Return the (x, y) coordinate for the center point of the cell that contains the specified text.  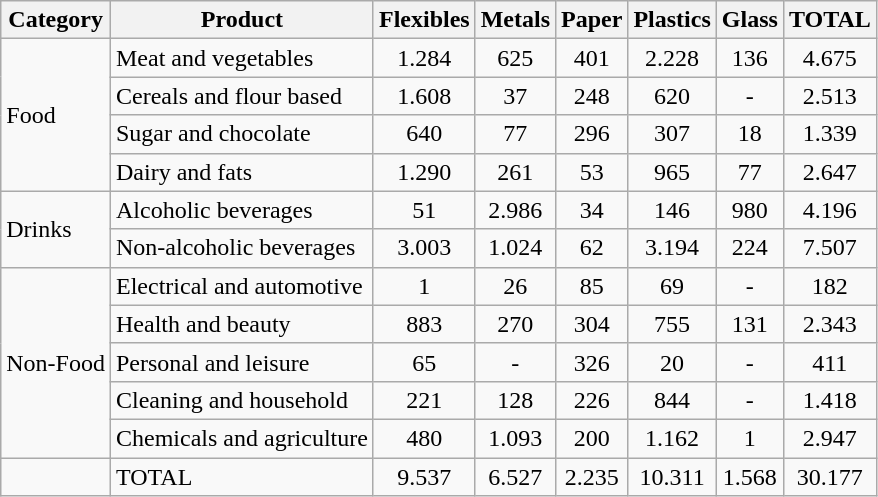
146 (672, 210)
296 (592, 134)
2.986 (515, 210)
Glass (750, 20)
620 (672, 96)
65 (424, 362)
69 (672, 286)
1.024 (515, 248)
2.343 (830, 324)
965 (672, 172)
Cereals and flour based (242, 96)
248 (592, 96)
Dairy and fats (242, 172)
226 (592, 400)
Paper (592, 20)
Non-alcoholic beverages (242, 248)
1.290 (424, 172)
37 (515, 96)
4.196 (830, 210)
4.675 (830, 58)
1.284 (424, 58)
2.235 (592, 477)
Alcoholic beverages (242, 210)
Drinks (56, 229)
7.507 (830, 248)
9.537 (424, 477)
53 (592, 172)
3.003 (424, 248)
401 (592, 58)
411 (830, 362)
1.162 (672, 438)
131 (750, 324)
1.608 (424, 96)
30.177 (830, 477)
10.311 (672, 477)
128 (515, 400)
221 (424, 400)
Health and beauty (242, 324)
844 (672, 400)
Flexibles (424, 20)
980 (750, 210)
200 (592, 438)
34 (592, 210)
Food (56, 115)
26 (515, 286)
Non-Food (56, 362)
85 (592, 286)
755 (672, 324)
51 (424, 210)
182 (830, 286)
480 (424, 438)
883 (424, 324)
Chemicals and agriculture (242, 438)
326 (592, 362)
2.513 (830, 96)
136 (750, 58)
6.527 (515, 477)
1.568 (750, 477)
307 (672, 134)
1.418 (830, 400)
62 (592, 248)
18 (750, 134)
224 (750, 248)
Personal and leisure (242, 362)
2.228 (672, 58)
640 (424, 134)
1.093 (515, 438)
2.947 (830, 438)
Electrical and automotive (242, 286)
Sugar and chocolate (242, 134)
Category (56, 20)
2.647 (830, 172)
3.194 (672, 248)
20 (672, 362)
261 (515, 172)
Product (242, 20)
304 (592, 324)
Metals (515, 20)
Cleaning and household (242, 400)
1.339 (830, 134)
270 (515, 324)
Meat and vegetables (242, 58)
Plastics (672, 20)
625 (515, 58)
